Identify which cell holds the provided text, then report its (x, y) central coordinate. 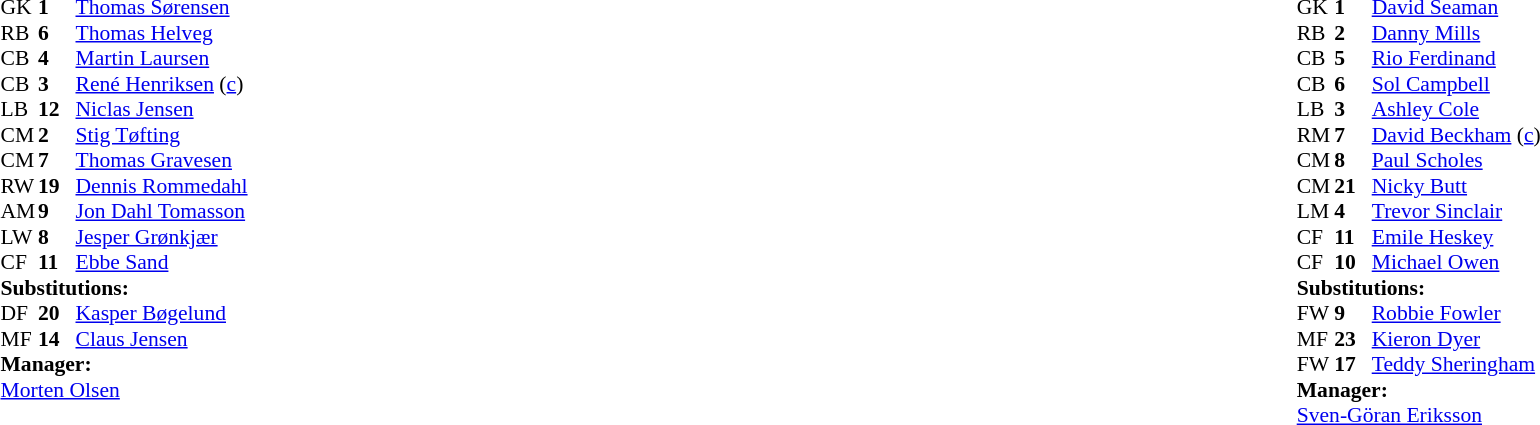
Stig Tøfting (162, 135)
Niclas Jensen (162, 109)
Thomas Helveg (162, 33)
Dennis Rommedahl (162, 186)
Kasper Bøgelund (162, 313)
20 (57, 313)
Martin Laursen (162, 59)
Morten Olsen (124, 390)
Thomas Gravesen (162, 161)
12 (57, 109)
AM (19, 211)
Substitutions: (124, 288)
LM (1316, 211)
René Henriksen (c) (162, 84)
21 (1353, 186)
17 (1353, 365)
RW (19, 186)
23 (1353, 339)
19 (57, 186)
LW (19, 237)
Claus Jensen (162, 339)
Manager: (124, 365)
14 (57, 339)
10 (1353, 263)
5 (1353, 59)
Jesper Grønkjær (162, 237)
Jon Dahl Tomasson (162, 211)
Ebbe Sand (162, 263)
RM (1316, 135)
DF (19, 313)
